Determine the [X, Y] coordinate at the center of the cell enclosing the given text.  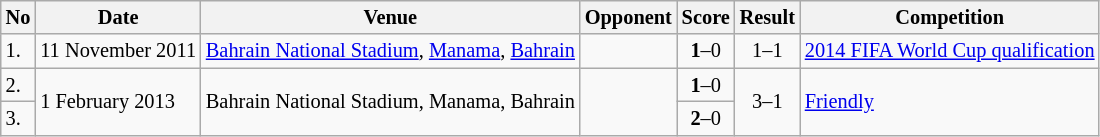
1 February 2013 [118, 102]
Opponent [628, 17]
Competition [950, 17]
3–1 [768, 102]
2–0 [706, 118]
11 November 2011 [118, 51]
No [18, 17]
Score [706, 17]
Date [118, 17]
1. [18, 51]
2014 FIFA World Cup qualification [950, 51]
Friendly [950, 102]
Venue [390, 17]
3. [18, 118]
2. [18, 85]
Result [768, 17]
1–1 [768, 51]
